Scan for the cell matching the given text and deliver its (x, y) coordinate at center. 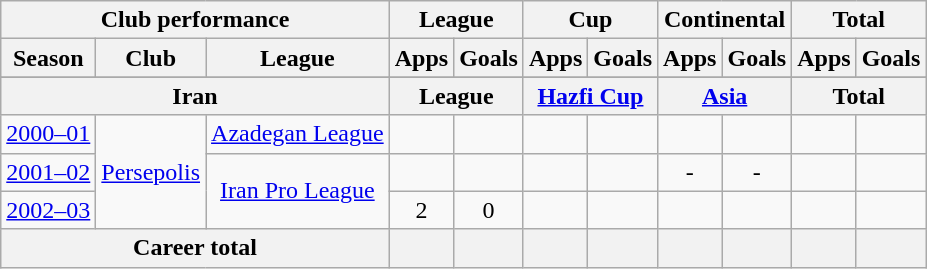
Career total (195, 248)
Club performance (195, 20)
Persepolis (151, 172)
Cup (590, 20)
Season (48, 58)
Azadegan League (298, 134)
2002–03 (48, 210)
2000–01 (48, 134)
0 (489, 210)
Asia (725, 96)
2001–02 (48, 172)
Club (151, 58)
2 (421, 210)
Continental (725, 20)
Iran (195, 96)
Hazfi Cup (590, 96)
Iran Pro League (298, 191)
